Extract the (x, y) coordinate from the center of the cell holding the provided text.  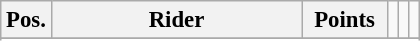
Points (345, 20)
Rider (176, 20)
Pos. (26, 20)
